Return the (x, y) coordinate for the center point of the cell that contains the specified text.  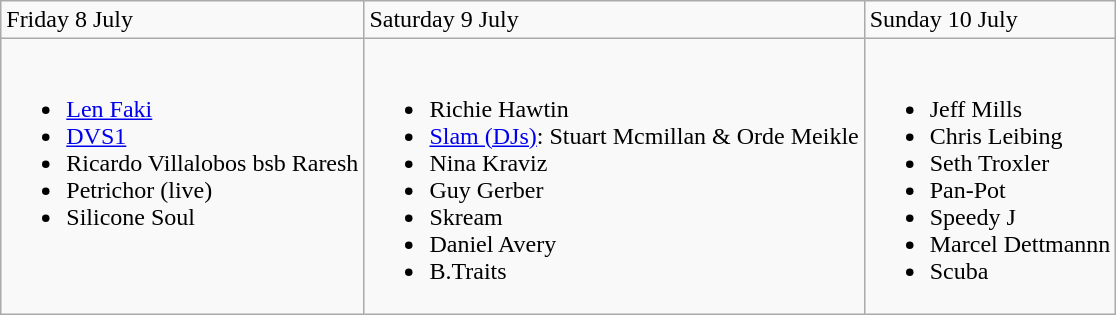
Richie HawtinSlam (DJs): Stuart Mcmillan & Orde MeikleNina KravizGuy GerberSkreamDaniel AveryB.Traits (614, 176)
Friday 8 July (182, 20)
Jeff MillsChris LeibingSeth TroxlerPan-PotSpeedy JMarcel DettmannnScuba (990, 176)
Sunday 10 July (990, 20)
Len FakiDVS1Ricardo Villalobos bsb RareshPetrichor (live)Silicone Soul (182, 176)
Saturday 9 July (614, 20)
